Provide the (X, Y) coordinate of the cell's center where the given text is located.  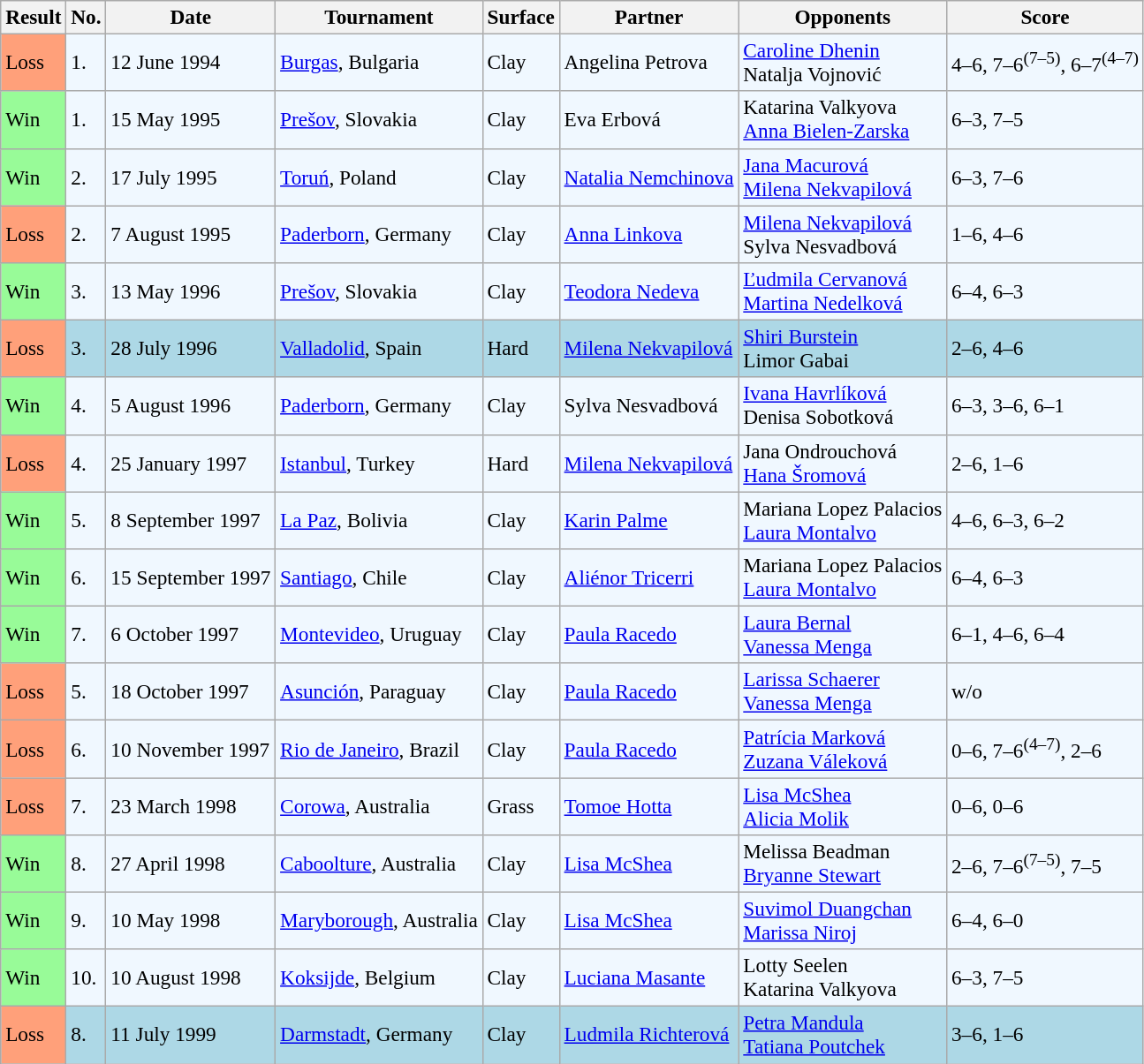
Toruń, Poland (379, 177)
Ludmila Richterová (648, 1035)
Anna Linkova (648, 233)
2–6, 7–6(7–5), 7–5 (1046, 864)
17 July 1995 (191, 177)
18 October 1997 (191, 692)
Score (1046, 17)
Shiri Burstein Limor Gabai (843, 348)
4–6, 7–6(7–5), 6–7(4–7) (1046, 62)
2–6, 1–6 (1046, 463)
6–3, 7–6 (1046, 177)
Lotty Seelen Katarina Valkyova (843, 978)
Surface (521, 17)
Milena Nekvapilová Sylva Nesvadbová (843, 233)
w/o (1046, 692)
10. (87, 978)
Suvimol Duangchan Marissa Niroj (843, 920)
15 September 1997 (191, 577)
Partner (648, 17)
Tomoe Hotta (648, 805)
0–6, 0–6 (1046, 805)
Petra Mandula Tatiana Poutchek (843, 1035)
Santiago, Chile (379, 577)
6 October 1997 (191, 634)
15 May 1995 (191, 120)
La Paz, Bolivia (379, 519)
Rio de Janeiro, Brazil (379, 749)
6–4, 6–0 (1046, 920)
Eva Erbová (648, 120)
2–6, 4–6 (1046, 348)
Ľudmila Cervanová Martina Nedelková (843, 291)
Istanbul, Turkey (379, 463)
9. (87, 920)
13 May 1996 (191, 291)
25 January 1997 (191, 463)
Melissa Beadman Bryanne Stewart (843, 864)
11 July 1999 (191, 1035)
Asunción, Paraguay (379, 692)
Result (34, 17)
3–6, 1–6 (1046, 1035)
Larissa Schaerer Vanessa Menga (843, 692)
Teodora Nedeva (648, 291)
Laura Bernal Vanessa Menga (843, 634)
Luciana Masante (648, 978)
4–6, 6–3, 6–2 (1046, 519)
Jana Macurová Milena Nekvapilová (843, 177)
Corowa, Australia (379, 805)
Aliénor Tricerri (648, 577)
No. (87, 17)
5 August 1996 (191, 406)
7 August 1995 (191, 233)
23 March 1998 (191, 805)
Natalia Nemchinova (648, 177)
6–3, 3–6, 6–1 (1046, 406)
Tournament (379, 17)
Patrícia Marková Zuzana Váleková (843, 749)
Burgas, Bulgaria (379, 62)
Ivana Havrlíková Denisa Sobotková (843, 406)
Grass (521, 805)
Katarina Valkyova Anna Bielen-Zarska (843, 120)
8 September 1997 (191, 519)
Date (191, 17)
10 November 1997 (191, 749)
Koksijde, Belgium (379, 978)
Karin Palme (648, 519)
0–6, 7–6(4–7), 2–6 (1046, 749)
Valladolid, Spain (379, 348)
1–6, 4–6 (1046, 233)
Angelina Petrova (648, 62)
28 July 1996 (191, 348)
10 May 1998 (191, 920)
Opponents (843, 17)
Darmstadt, Germany (379, 1035)
6–1, 4–6, 6–4 (1046, 634)
Lisa McShea Alicia Molik (843, 805)
Jana Ondrouchová Hana Šromová (843, 463)
10 August 1998 (191, 978)
Caroline Dhenin Natalja Vojnović (843, 62)
Sylva Nesvadbová (648, 406)
Montevideo, Uruguay (379, 634)
12 June 1994 (191, 62)
27 April 1998 (191, 864)
Caboolture, Australia (379, 864)
Maryborough, Australia (379, 920)
